Provide the [x, y] coordinate of the cell's center where the given text is located.  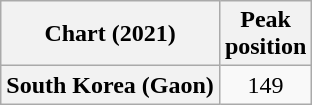
Chart (2021) [110, 34]
Peakposition [265, 34]
149 [265, 85]
South Korea (Gaon) [110, 85]
